Find where the given text appears and provide that cell's center as (x, y) coordinate. 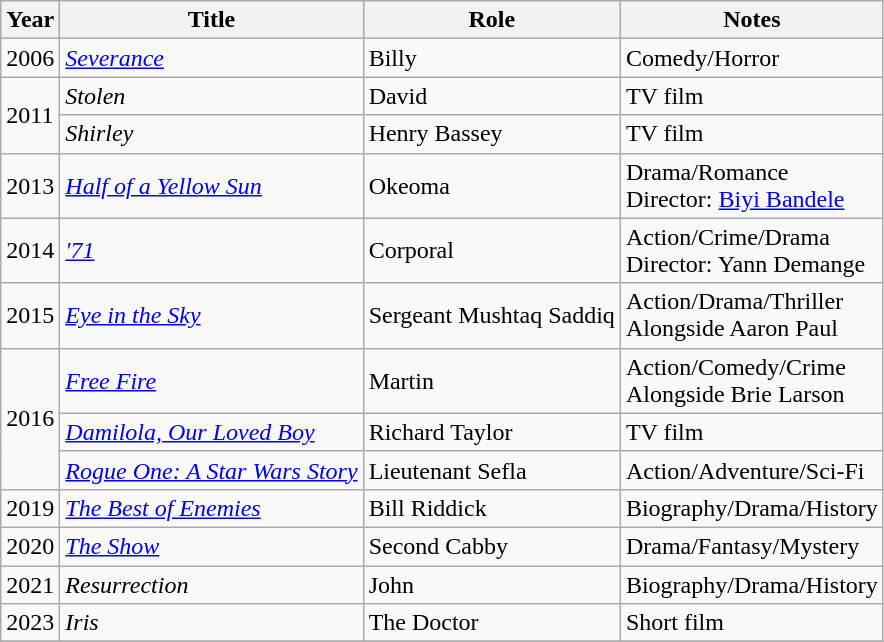
Free Fire (212, 380)
Lieutenant Sefla (492, 470)
Drama/RomanceDirector: Biyi Bandele (752, 186)
Action/Drama/ThrillerAlongside Aaron Paul (752, 316)
Notes (752, 20)
2019 (30, 508)
Billy (492, 58)
Richard Taylor (492, 432)
2015 (30, 316)
2006 (30, 58)
The Doctor (492, 623)
Bill Riddick (492, 508)
Half of a Yellow Sun (212, 186)
2013 (30, 186)
Stolen (212, 96)
2011 (30, 115)
The Show (212, 546)
Henry Bassey (492, 134)
Okeoma (492, 186)
Iris (212, 623)
2016 (30, 418)
Role (492, 20)
Drama/Fantasy/Mystery (752, 546)
Action/Crime/DramaDirector: Yann Demange (752, 250)
Short film (752, 623)
Resurrection (212, 585)
'71 (212, 250)
Second Cabby (492, 546)
Corporal (492, 250)
Year (30, 20)
Sergeant Mushtaq Saddiq (492, 316)
Title (212, 20)
Action/Adventure/Sci-Fi (752, 470)
Rogue One: A Star Wars Story (212, 470)
2014 (30, 250)
2023 (30, 623)
Severance (212, 58)
Shirley (212, 134)
John (492, 585)
2021 (30, 585)
Damilola, Our Loved Boy (212, 432)
The Best of Enemies (212, 508)
David (492, 96)
Martin (492, 380)
2020 (30, 546)
Eye in the Sky (212, 316)
Action/Comedy/CrimeAlongside Brie Larson (752, 380)
Comedy/Horror (752, 58)
